Pinpoint the cell where the given text exists, returning its [x, y] midpoint coordinate. 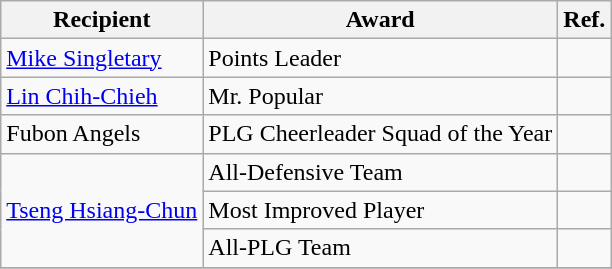
Points Leader [380, 58]
All-PLG Team [380, 248]
Tseng Hsiang-Chun [102, 210]
Most Improved Player [380, 210]
Lin Chih-Chieh [102, 96]
Fubon Angels [102, 134]
Award [380, 20]
PLG Cheerleader Squad of the Year [380, 134]
All-Defensive Team [380, 172]
Mike Singletary [102, 58]
Mr. Popular [380, 96]
Recipient [102, 20]
Ref. [584, 20]
